Search for the cell housing the specified text and yield its [x, y] center coordinate. 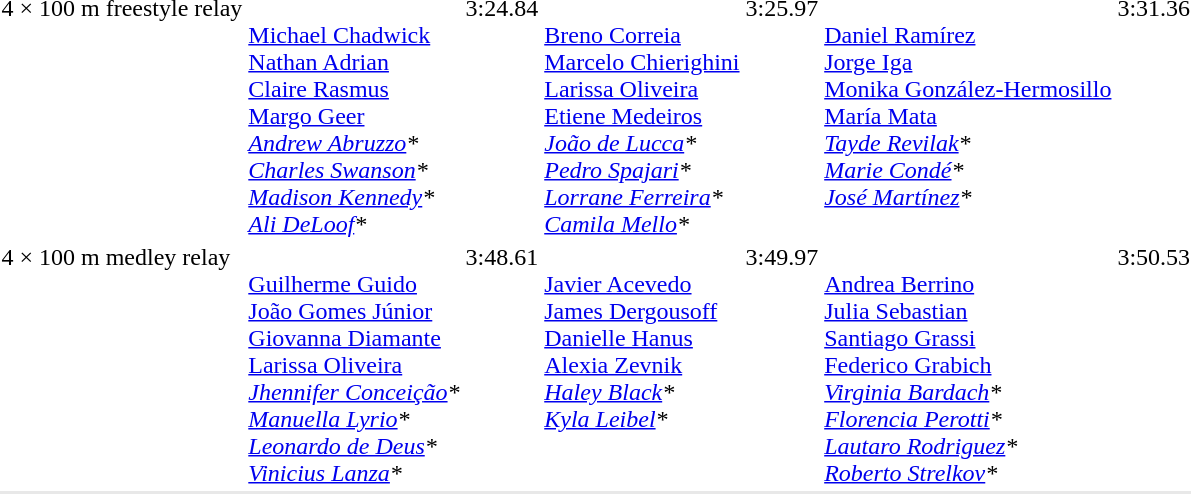
Javier AcevedoJames DergousoffDanielle HanusAlexia ZevnikHaley Black*Kyla Leibel* [642, 365]
Andrea BerrinoJulia SebastianSantiago GrassiFederico GrabichVirginia Bardach*Florencia Perotti*Lautaro Rodriguez*Roberto Strelkov* [968, 365]
Guilherme GuidoJoão Gomes JúniorGiovanna DiamanteLarissa OliveiraJhennifer Conceição*Manuella Lyrio*Leonardo de Deus*Vinicius Lanza* [354, 365]
4 × 100 m medley relay [122, 365]
3:48.61 [502, 365]
3:49.97 [782, 365]
